Locate the cell with the specified text and output its (x, y) center coordinate. 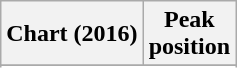
Chart (2016) (72, 34)
Peakposition (189, 34)
